Search for the cell housing the specified text and yield its (x, y) center coordinate. 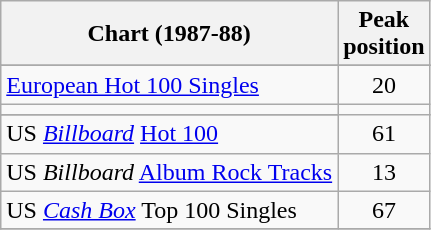
13 (384, 172)
Peakposition (384, 34)
20 (384, 85)
67 (384, 210)
Chart (1987-88) (170, 34)
US Cash Box Top 100 Singles (170, 210)
European Hot 100 Singles (170, 85)
US Billboard Hot 100 (170, 134)
61 (384, 134)
US Billboard Album Rock Tracks (170, 172)
